Locate the cell with the specified text and output its [X, Y] center coordinate. 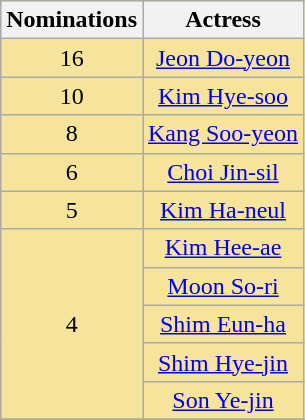
Nominations [72, 20]
4 [72, 324]
Shim Hye-jin [222, 362]
Choi Jin-sil [222, 172]
Kim Hye-soo [222, 96]
Moon So-ri [222, 286]
Jeon Do-yeon [222, 58]
Shim Eun-ha [222, 324]
6 [72, 172]
10 [72, 96]
Kim Hee-ae [222, 248]
Actress [222, 20]
8 [72, 134]
Kang Soo-yeon [222, 134]
Son Ye-jin [222, 400]
16 [72, 58]
Kim Ha-neul [222, 210]
5 [72, 210]
